Determine the [X, Y] coordinate at the center of the cell enclosing the given text.  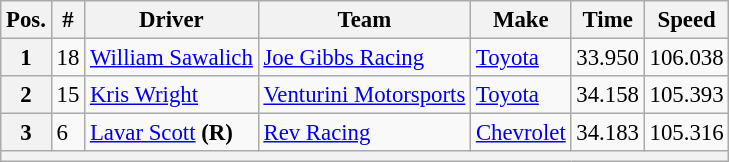
2 [26, 95]
15 [68, 95]
William Sawalich [172, 58]
Chevrolet [521, 133]
Lavar Scott (R) [172, 133]
Make [521, 20]
# [68, 20]
18 [68, 58]
Driver [172, 20]
Venturini Motorsports [364, 95]
3 [26, 133]
1 [26, 58]
33.950 [608, 58]
Time [608, 20]
34.183 [608, 133]
Kris Wright [172, 95]
Pos. [26, 20]
Team [364, 20]
105.393 [686, 95]
105.316 [686, 133]
Rev Racing [364, 133]
34.158 [608, 95]
Speed [686, 20]
106.038 [686, 58]
Joe Gibbs Racing [364, 58]
6 [68, 133]
